Find where the given text appears and provide that cell's center as [x, y] coordinate. 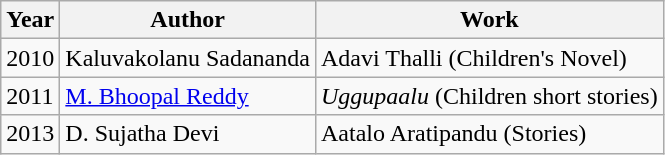
Uggupaalu (Children short stories) [489, 96]
2010 [30, 58]
M. Bhoopal Reddy [188, 96]
Work [489, 20]
Author [188, 20]
2011 [30, 96]
Aatalo Aratipandu (Stories) [489, 134]
D. Sujatha Devi [188, 134]
Adavi Thalli (Children's Novel) [489, 58]
Year [30, 20]
2013 [30, 134]
Kaluvakolanu Sadananda [188, 58]
